Scan for the cell matching the given text and deliver its (X, Y) coordinate at center. 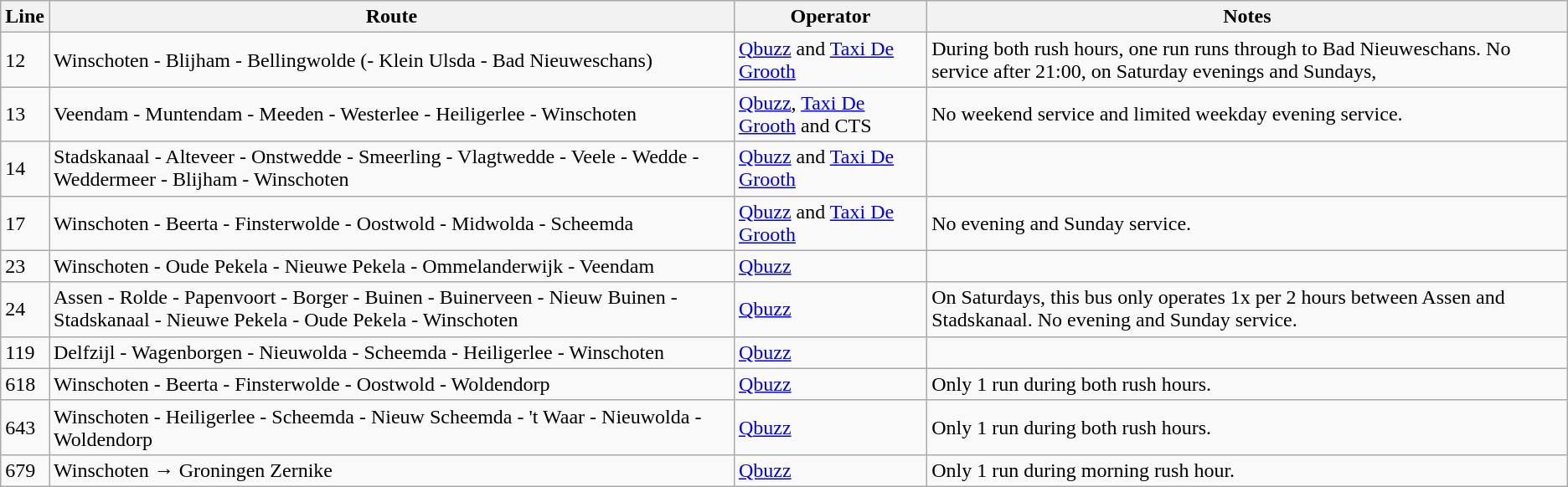
119 (25, 352)
On Saturdays, this bus only operates 1x per 2 hours between Assen and Stadskanaal. No evening and Sunday service. (1248, 310)
679 (25, 470)
618 (25, 384)
Operator (830, 17)
Only 1 run during morning rush hour. (1248, 470)
During both rush hours, one run runs through to Bad Nieuweschans. No service after 21:00, on Saturday evenings and Sundays, (1248, 60)
24 (25, 310)
Notes (1248, 17)
Stadskanaal - Alteveer - Onstwedde - Smeerling - Vlagtwedde - Veele - Wedde - Weddermeer - Blijham - Winschoten (391, 169)
No weekend service and limited weekday evening service. (1248, 114)
12 (25, 60)
Winschoten - Beerta - Finsterwolde - Oostwold - Midwolda - Scheemda (391, 223)
Winschoten → Groningen Zernike (391, 470)
Qbuzz, Taxi De Grooth and CTS (830, 114)
23 (25, 266)
17 (25, 223)
Winschoten - Beerta - Finsterwolde - Oostwold - Woldendorp (391, 384)
Veendam - Muntendam - Meeden - Westerlee - Heiligerlee - Winschoten (391, 114)
Assen - Rolde - Papenvoort - Borger - Buinen - Buinerveen - Nieuw Buinen - Stadskanaal - Nieuwe Pekela - Oude Pekela - Winschoten (391, 310)
13 (25, 114)
Winschoten - Blijham - Bellingwolde (- Klein Ulsda - Bad Nieuweschans) (391, 60)
Route (391, 17)
643 (25, 427)
Delfzijl - Wagenborgen - Nieuwolda - Scheemda - Heiligerlee - Winschoten (391, 352)
No evening and Sunday service. (1248, 223)
14 (25, 169)
Winschoten - Heiligerlee - Scheemda - Nieuw Scheemda - 't Waar - Nieuwolda - Woldendorp (391, 427)
Winschoten - Oude Pekela - Nieuwe Pekela - Ommelanderwijk - Veendam (391, 266)
Line (25, 17)
